Pinpoint the cell where the given text exists, returning its [x, y] midpoint coordinate. 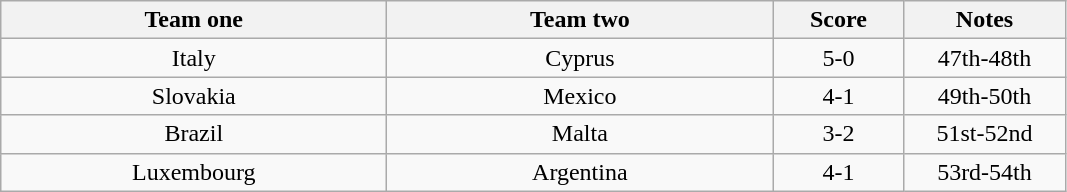
3-2 [838, 134]
Mexico [580, 96]
5-0 [838, 58]
Team two [580, 20]
Notes [984, 20]
Luxembourg [194, 172]
Slovakia [194, 96]
Brazil [194, 134]
Italy [194, 58]
Team one [194, 20]
Score [838, 20]
53rd-54th [984, 172]
Cyprus [580, 58]
Argentina [580, 172]
49th-50th [984, 96]
Malta [580, 134]
47th-48th [984, 58]
51st-52nd [984, 134]
